Output the (X, Y) coordinate of the center of the cell containing the given text.  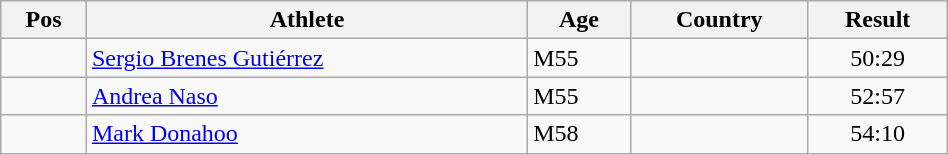
Andrea Naso (306, 96)
Pos (44, 20)
Sergio Brenes Gutiérrez (306, 58)
Athlete (306, 20)
50:29 (878, 58)
Result (878, 20)
Mark Donahoo (306, 134)
52:57 (878, 96)
Country (719, 20)
Age (580, 20)
M58 (580, 134)
54:10 (878, 134)
